Detect which cell encompasses the target text, then output its (x, y) center coordinate. 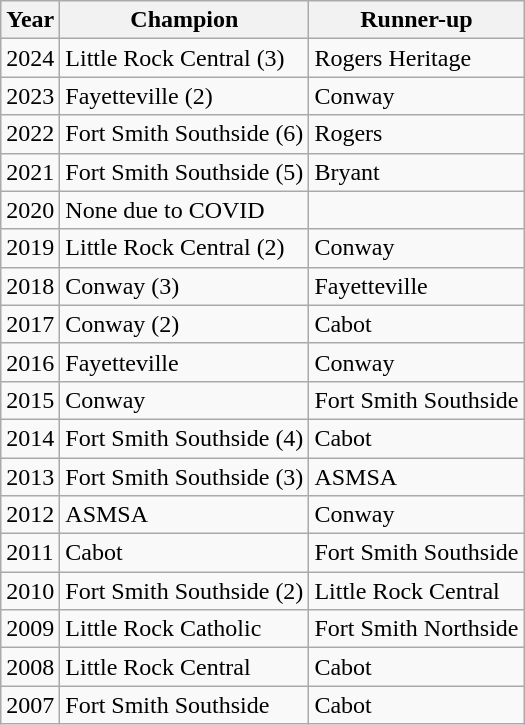
Fayetteville (2) (184, 96)
2019 (30, 248)
2009 (30, 629)
Fort Smith Southside (5) (184, 172)
2013 (30, 477)
Little Rock Central (2) (184, 248)
2021 (30, 172)
2022 (30, 134)
2017 (30, 324)
Fort Smith Southside (6) (184, 134)
2023 (30, 96)
2018 (30, 286)
2011 (30, 553)
Little Rock Central (3) (184, 58)
2020 (30, 210)
Fort Smith Northside (416, 629)
Little Rock Catholic (184, 629)
2008 (30, 667)
2007 (30, 705)
Runner-up (416, 20)
2024 (30, 58)
Champion (184, 20)
Conway (2) (184, 324)
Fort Smith Southside (4) (184, 438)
Fort Smith Southside (3) (184, 477)
2016 (30, 362)
Bryant (416, 172)
2015 (30, 400)
Fort Smith Southside (2) (184, 591)
Rogers (416, 134)
2014 (30, 438)
Year (30, 20)
2010 (30, 591)
Conway (3) (184, 286)
Rogers Heritage (416, 58)
None due to COVID (184, 210)
2012 (30, 515)
